Capture the cell that displays the provided text and extract its [X, Y] central coordinate. 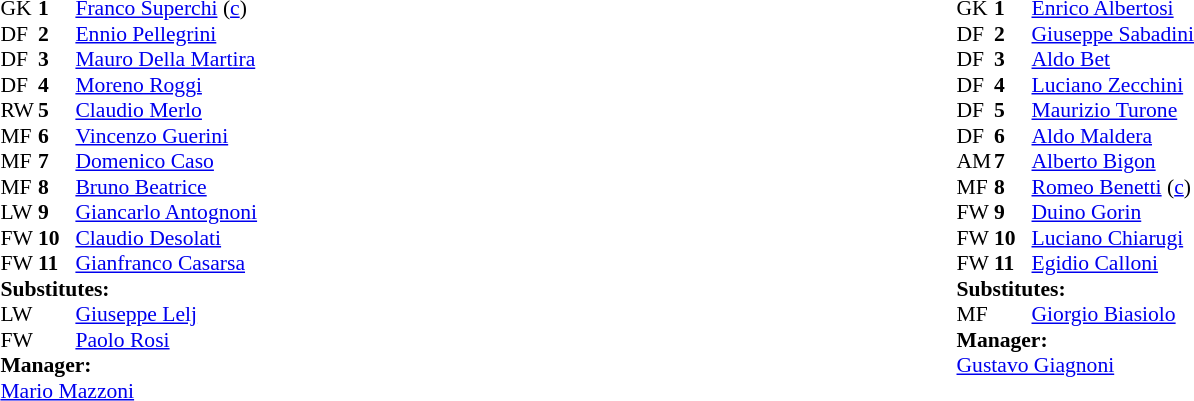
Moreno Roggi [166, 85]
Domenico Caso [166, 161]
Claudio Desolati [166, 238]
Claudio Merlo [166, 111]
Mauro Della Martira [166, 59]
Bruno Beatrice [166, 187]
RW [19, 111]
Giuseppe Sabadini [1113, 34]
Romeo Benetti (c) [1113, 187]
AM [976, 161]
Giancarlo Antognoni [166, 213]
Duino Gorin [1113, 213]
Aldo Maldera [1113, 136]
Vincenzo Guerini [166, 136]
Maurizio Turone [1113, 111]
Luciano Zecchini [1113, 85]
Gianfranco Casarsa [166, 263]
Luciano Chiarugi [1113, 238]
Alberto Bigon [1113, 161]
Giorgio Biasiolo [1113, 315]
Egidio Calloni [1113, 263]
Paolo Rosi [166, 340]
Giuseppe Lelj [166, 315]
Gustavo Giagnoni [1076, 365]
Ennio Pellegrini [166, 34]
Aldo Bet [1113, 59]
